Search for the cell housing the specified text and yield its (x, y) center coordinate. 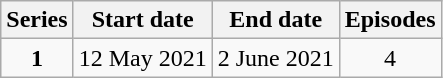
End date (276, 20)
Series (37, 20)
Episodes (390, 20)
2 June 2021 (276, 58)
Start date (142, 20)
4 (390, 58)
1 (37, 58)
12 May 2021 (142, 58)
